Pinpoint the cell where the given text exists, returning its (x, y) midpoint coordinate. 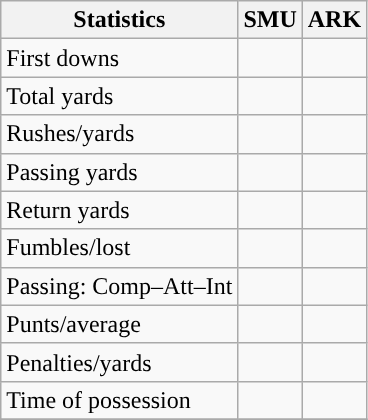
SMU (270, 20)
First downs (120, 58)
Return yards (120, 210)
Total yards (120, 96)
ARK (334, 20)
Passing: Comp–Att–Int (120, 286)
Rushes/yards (120, 134)
Fumbles/lost (120, 248)
Punts/average (120, 324)
Passing yards (120, 172)
Statistics (120, 20)
Time of possession (120, 400)
Penalties/yards (120, 362)
